Locate the cell with the specified text and output its (X, Y) center coordinate. 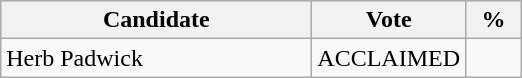
ACCLAIMED (389, 58)
Vote (389, 20)
Herb Padwick (156, 58)
Candidate (156, 20)
% (494, 20)
